For the text-containing cell, return its midpoint in [X, Y] coordinate format. 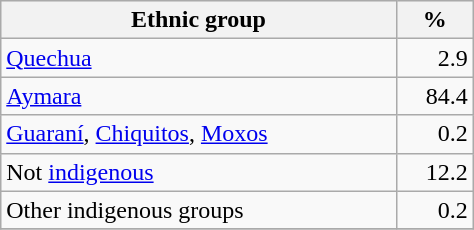
Other indigenous groups [198, 210]
% [434, 20]
Guaraní, Chiquitos, Moxos [198, 134]
Aymara [198, 96]
84.4 [434, 96]
2.9 [434, 58]
Not indigenous [198, 172]
Ethnic group [198, 20]
Quechua [198, 58]
12.2 [434, 172]
